Detect which cell encompasses the target text, then output its [x, y] center coordinate. 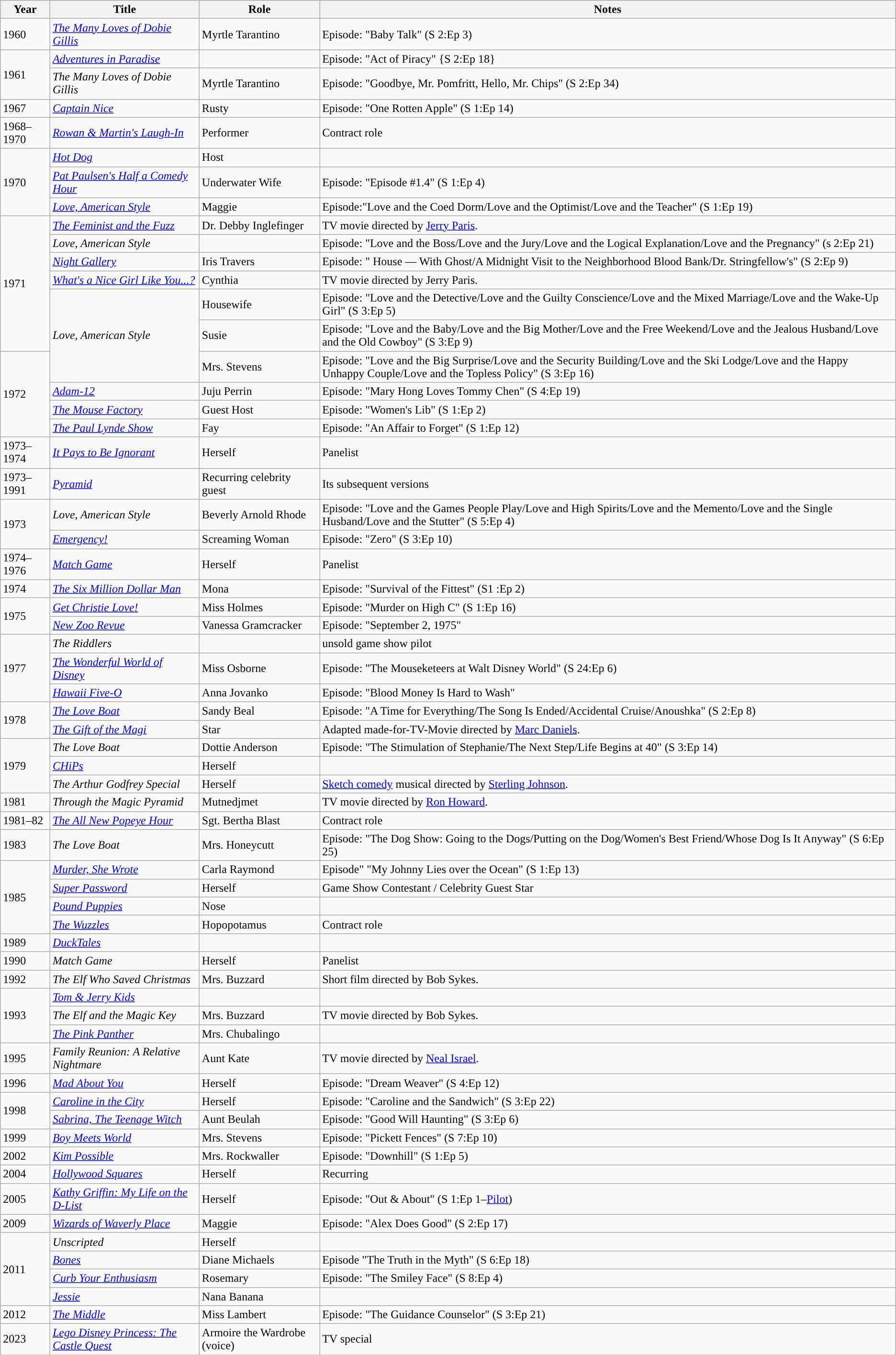
2023 [25, 1339]
2012 [25, 1315]
Kathy Griffin: My Life on the D-List [124, 1198]
Episode: "Out & About" (S 1:Ep 1–Pilot) [608, 1198]
1977 [25, 668]
Hollywood Squares [124, 1174]
Housewife [259, 304]
Episode "The Truth in the Myth" (S 6:Ep 18) [608, 1260]
Sandy Beal [259, 711]
Title [124, 10]
Mad About You [124, 1083]
Juju Perrin [259, 392]
Fay [259, 428]
2009 [25, 1223]
Episode: "An Affair to Forget" (S 1:Ep 12) [608, 428]
TV special [608, 1339]
The Feminist and the Fuzz [124, 225]
Kim Possible [124, 1156]
Episode: "The Mouseketeers at Walt Disney World" (S 24:Ep 6) [608, 668]
Susie [259, 336]
Carla Raymond [259, 870]
Mona [259, 589]
Host [259, 157]
Aunt Kate [259, 1059]
Episode: " House — With Ghost/A Midnight Visit to the Neighborhood Blood Bank/Dr. Stringfellow's" (S 2:Ep 9) [608, 261]
Boy Meets World [124, 1138]
Through the Magic Pyramid [124, 802]
Captain Nice [124, 108]
Get Christie Love! [124, 607]
Episode:"Love and the Coed Dorm/Love and the Optimist/Love and the Teacher" (S 1:Ep 19) [608, 207]
1979 [25, 766]
1971 [25, 283]
Episode: "Dream Weaver" (S 4:Ep 12) [608, 1083]
Hot Dog [124, 157]
Jessie [124, 1297]
DuckTales [124, 942]
Night Gallery [124, 261]
Vanessa Gramcracker [259, 625]
Star [259, 729]
2005 [25, 1198]
1989 [25, 942]
Mrs. Rockwaller [259, 1156]
Family Reunion: A Relative Nightmare [124, 1059]
Episode: "Episode #1.4" (S 1:Ep 4) [608, 182]
Anna Jovanko [259, 693]
Pyramid [124, 483]
Episode: "Good Will Haunting" (S 3:Ep 6) [608, 1120]
1967 [25, 108]
Episode: "Pickett Fences" (S 7:Ep 10) [608, 1138]
TV movie directed by Bob Sykes. [608, 1016]
Wizards of Waverly Place [124, 1223]
The All New Popeye Hour [124, 820]
Adam-12 [124, 392]
The Paul Lynde Show [124, 428]
Episode: "The Stimulation of Stephanie/The Next Step/Life Begins at 40" (S 3:Ep 14) [608, 748]
1998 [25, 1110]
Dottie Anderson [259, 748]
Bones [124, 1260]
Mrs. Chubalingo [259, 1034]
1978 [25, 720]
Episode: "Act of Piracy" {S 2:Ep 18} [608, 59]
Curb Your Enthusiasm [124, 1278]
Super Password [124, 888]
1999 [25, 1138]
Episode: "Mary Hong Loves Tommy Chen" (S 4:Ep 19) [608, 392]
Screaming Woman [259, 539]
1981 [25, 802]
Beverly Arnold Rhode [259, 515]
Episode: "Alex Does Good" (S 2:Ep 17) [608, 1223]
Hawaii Five-O [124, 693]
Hopopotamus [259, 924]
The Elf Who Saved Christmas [124, 979]
Episode: "The Guidance Counselor" (S 3:Ep 21) [608, 1315]
New Zoo Revue [124, 625]
1996 [25, 1083]
1981–82 [25, 820]
TV movie directed by Neal Israel. [608, 1059]
The Six Million Dollar Man [124, 589]
1992 [25, 979]
Emergency! [124, 539]
1990 [25, 961]
2011 [25, 1269]
The Mouse Factory [124, 410]
Year [25, 10]
Sabrina, The Teenage Witch [124, 1120]
1961 [25, 75]
Episode: "Downhill" (S 1:Ep 5) [608, 1156]
Miss Lambert [259, 1315]
1972 [25, 394]
Recurring celebrity guest [259, 483]
1973–1991 [25, 483]
Cynthia [259, 280]
Episode: "A Time for Everything/The Song Is Ended/Accidental Cruise/Anoushka" (S 2:Ep 8) [608, 711]
Episode: "The Dog Show: Going to the Dogs/Putting on the Dog/Women's Best Friend/Whose Dog Is It Anyway" (S 6:Ep 25) [608, 845]
Its subsequent versions [608, 483]
unsold game show pilot [608, 643]
1968–1970 [25, 133]
Episode: "Zero" (S 3:Ep 10) [608, 539]
The Riddlers [124, 643]
Nose [259, 906]
The Wonderful World of Disney [124, 668]
The Wuzzles [124, 924]
Miss Osborne [259, 668]
Recurring [608, 1174]
1993 [25, 1016]
Episode: "Women's Lib" (S 1:Ep 2) [608, 410]
Rowan & Martin's Laugh-In [124, 133]
The Elf and the Magic Key [124, 1016]
The Arthur Godfrey Special [124, 784]
1973–1974 [25, 453]
Iris Travers [259, 261]
1974 [25, 589]
1995 [25, 1059]
Sketch comedy musical directed by Sterling Johnson. [608, 784]
Episode: "Love and the Boss/Love and the Jury/Love and the Logical Explanation/Love and the Pregnancy" (s 2:Ep 21) [608, 243]
1974–1976 [25, 564]
Episode: "Goodbye, Mr. Pomfritt, Hello, Mr. Chips" (S 2:Ep 34) [608, 83]
Mutnedjmet [259, 802]
Episode: "Love and the Detective/Love and the Guilty Conscience/Love and the Mixed Marriage/Love and the Wake-Up Girl" (S 3:Ep 5) [608, 304]
Caroline in the City [124, 1101]
1975 [25, 616]
What's a Nice Girl Like You...? [124, 280]
Notes [608, 10]
1960 [25, 34]
The Gift of the Magi [124, 729]
Guest Host [259, 410]
Rosemary [259, 1278]
TV movie directed by Ron Howard. [608, 802]
Miss Holmes [259, 607]
Aunt Beulah [259, 1120]
Dr. Debby Inglefinger [259, 225]
1983 [25, 845]
Underwater Wife [259, 182]
Episode" "My Johnny Lies over the Ocean" (S 1:Ep 13) [608, 870]
1970 [25, 182]
Episode: "Caroline and the Sandwich" (S 3:Ep 22) [608, 1101]
Adventures in Paradise [124, 59]
Diane Michaels [259, 1260]
Murder, She Wrote [124, 870]
Rusty [259, 108]
Episode: "Murder on High C" (S 1:Ep 16) [608, 607]
Episode: "Love and the Games People Play/Love and High Spirits/Love and the Memento/Love and the Single Husband/Love and the Stutter" (S 5:Ep 4) [608, 515]
Episode: "Love and the Baby/Love and the Big Mother/Love and the Free Weekend/Love and the Jealous Husband/Love and the Old Cowboy" (S 3:Ep 9) [608, 336]
Episode: "One Rotten Apple" (S 1:Ep 14) [608, 108]
Mrs. Honeycutt [259, 845]
Game Show Contestant / Celebrity Guest Star [608, 888]
Pound Puppies [124, 906]
1985 [25, 897]
Lego Disney Princess: The Castle Quest [124, 1339]
Episode: "Blood Money Is Hard to Wash" [608, 693]
Sgt. Bertha Blast [259, 820]
Armoire the Wardrobe (voice) [259, 1339]
Episode: "The Smiley Face" (S 8:Ep 4) [608, 1278]
Short film directed by Bob Sykes. [608, 979]
It Pays to Be Ignorant [124, 453]
Nana Banana [259, 1297]
Performer [259, 133]
1973 [25, 524]
Pat Paulsen's Half a Comedy Hour [124, 182]
Episode: "Survival of the Fittest" (S1 :Ep 2) [608, 589]
Role [259, 10]
Unscripted [124, 1242]
The Pink Panther [124, 1034]
Adapted made-for-TV-Movie directed by Marc Daniels. [608, 729]
CHiPs [124, 766]
Episode: "September 2, 1975" [608, 625]
Tom & Jerry Kids [124, 997]
2002 [25, 1156]
Episode: "Baby Talk" (S 2:Ep 3) [608, 34]
2004 [25, 1174]
The Middle [124, 1315]
